Search for the cell housing the specified text and yield its [x, y] center coordinate. 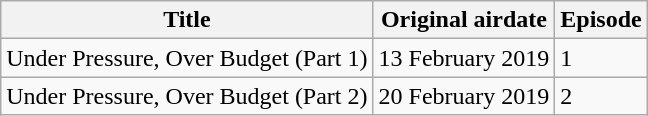
1 [601, 58]
Episode [601, 20]
Under Pressure, Over Budget (Part 2) [187, 96]
20 February 2019 [464, 96]
13 February 2019 [464, 58]
Original airdate [464, 20]
2 [601, 96]
Title [187, 20]
Under Pressure, Over Budget (Part 1) [187, 58]
